Scan for the cell matching the given text and deliver its (x, y) coordinate at center. 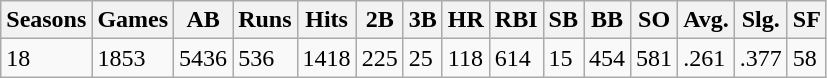
SF (806, 20)
HR (466, 20)
118 (466, 58)
SO (654, 20)
3B (422, 20)
Avg. (706, 20)
BB (608, 20)
614 (516, 58)
.377 (760, 58)
2B (380, 20)
1853 (133, 58)
225 (380, 58)
581 (654, 58)
58 (806, 58)
Games (133, 20)
15 (563, 58)
536 (265, 58)
Runs (265, 20)
1418 (326, 58)
5436 (204, 58)
Seasons (46, 20)
.261 (706, 58)
Slg. (760, 20)
AB (204, 20)
RBI (516, 20)
454 (608, 58)
25 (422, 58)
Hits (326, 20)
SB (563, 20)
18 (46, 58)
